Determine the [x, y] coordinate at the center of the cell enclosing the given text.  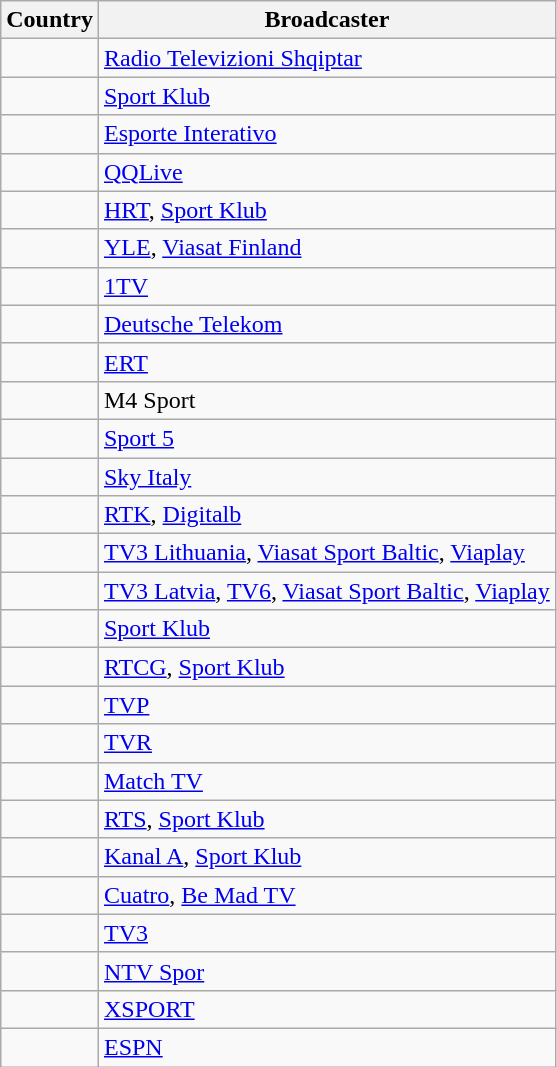
Cuatro, Be Mad TV [326, 895]
TVR [326, 743]
TV3 Lithuania, Viasat Sport Baltic, Viaplay [326, 553]
XSPORT [326, 1009]
TVP [326, 705]
TV3 [326, 933]
RTS, Sport Klub [326, 819]
Country [50, 20]
Sport 5 [326, 438]
Deutsche Telekom [326, 324]
ERT [326, 362]
NTV Spor [326, 971]
Kanal A, Sport Klub [326, 857]
Sky Italy [326, 477]
1TV [326, 286]
RTCG, Sport Klub [326, 667]
Broadcaster [326, 20]
QQLive [326, 172]
Radio Televizioni Shqiptar [326, 58]
M4 Sport [326, 400]
Match TV [326, 781]
RTK, Digitalb [326, 515]
ESPN [326, 1047]
HRT, Sport Klub [326, 210]
TV3 Latvia, TV6, Viasat Sport Baltic, Viaplay [326, 591]
YLE, Viasat Finland [326, 248]
Esporte Interativo [326, 134]
